Find where the given text appears and provide that cell's center as [x, y] coordinate. 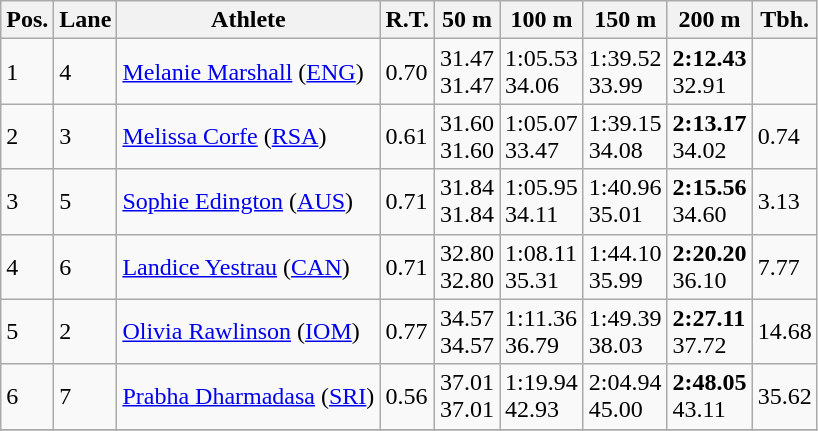
Prabha Dharmadasa (SRI) [248, 396]
2:48.0543.11 [710, 396]
R.T. [408, 20]
150 m [625, 20]
32.8032.80 [468, 266]
Melanie Marshall (ENG) [248, 72]
1:19.9442.93 [542, 396]
1:49.3938.03 [625, 332]
2:27.1137.72 [710, 332]
Tbh. [784, 20]
Lane [86, 20]
1:39.1534.08 [625, 136]
Athlete [248, 20]
1:11.3636.79 [542, 332]
2:04.9445.00 [625, 396]
1 [28, 72]
1:39.5233.99 [625, 72]
35.62 [784, 396]
0.74 [784, 136]
31.8431.84 [468, 202]
1:05.9534.11 [542, 202]
Landice Yestrau (CAN) [248, 266]
2:15.5634.60 [710, 202]
1:05.0733.47 [542, 136]
Pos. [28, 20]
2:13.1734.02 [710, 136]
14.68 [784, 332]
1:40.9635.01 [625, 202]
7 [86, 396]
31.4731.47 [468, 72]
0.56 [408, 396]
2:12.4332.91 [710, 72]
Sophie Edington (AUS) [248, 202]
2:20.2036.10 [710, 266]
3.13 [784, 202]
34.5734.57 [468, 332]
Olivia Rawlinson (IOM) [248, 332]
200 m [710, 20]
37.0137.01 [468, 396]
7.77 [784, 266]
31.6031.60 [468, 136]
1:08.1135.31 [542, 266]
0.70 [408, 72]
100 m [542, 20]
0.61 [408, 136]
0.77 [408, 332]
50 m [468, 20]
1:05.5334.06 [542, 72]
Melissa Corfe (RSA) [248, 136]
1:44.1035.99 [625, 266]
